Search for the cell housing the specified text and yield its (X, Y) center coordinate. 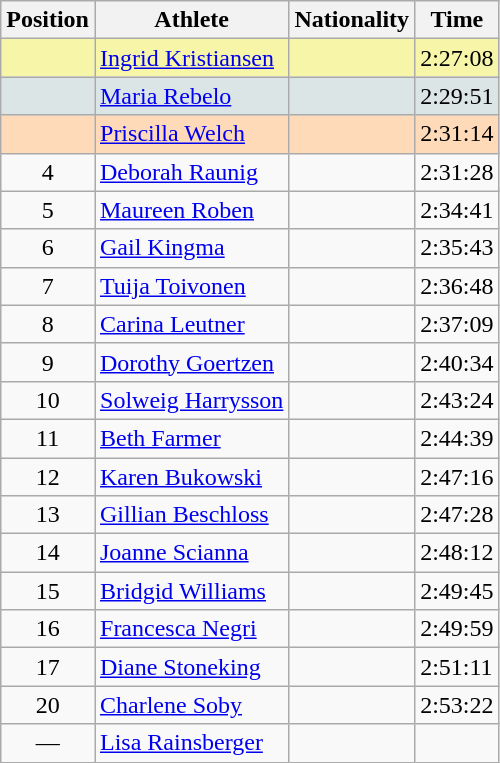
Gillian Beschloss (191, 515)
Lisa Rainsberger (191, 743)
Maria Rebelo (191, 96)
Karen Bukowski (191, 477)
Position (48, 20)
Priscilla Welch (191, 134)
Athlete (191, 20)
2:49:45 (457, 591)
Francesca Negri (191, 629)
2:51:11 (457, 667)
Joanne Scianna (191, 553)
2:49:59 (457, 629)
8 (48, 324)
2:47:28 (457, 515)
2:35:43 (457, 248)
Deborah Raunig (191, 172)
10 (48, 400)
2:34:41 (457, 210)
14 (48, 553)
Nationality (352, 20)
4 (48, 172)
2:48:12 (457, 553)
17 (48, 667)
Beth Farmer (191, 438)
Bridgid Williams (191, 591)
2:53:22 (457, 705)
2:29:51 (457, 96)
2:27:08 (457, 58)
16 (48, 629)
Diane Stoneking (191, 667)
12 (48, 477)
2:37:09 (457, 324)
Ingrid Kristiansen (191, 58)
Tuija Toivonen (191, 286)
5 (48, 210)
2:47:16 (457, 477)
Dorothy Goertzen (191, 362)
6 (48, 248)
13 (48, 515)
9 (48, 362)
20 (48, 705)
2:43:24 (457, 400)
7 (48, 286)
2:31:28 (457, 172)
— (48, 743)
Charlene Soby (191, 705)
15 (48, 591)
Gail Kingma (191, 248)
2:36:48 (457, 286)
2:44:39 (457, 438)
Maureen Roben (191, 210)
Solweig Harrysson (191, 400)
Time (457, 20)
2:40:34 (457, 362)
11 (48, 438)
2:31:14 (457, 134)
Carina Leutner (191, 324)
